Scan for the cell matching the given text and deliver its [x, y] coordinate at center. 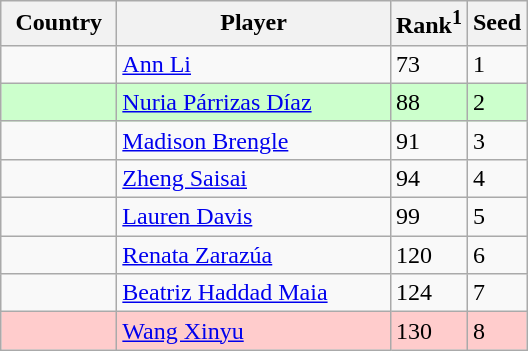
3 [496, 140]
Zheng Saisai [254, 178]
73 [428, 64]
91 [428, 140]
94 [428, 178]
99 [428, 217]
Nuria Párrizas Díaz [254, 102]
Player [254, 24]
7 [496, 293]
124 [428, 293]
130 [428, 331]
Ann Li [254, 64]
5 [496, 217]
Beatriz Haddad Maia [254, 293]
Madison Brengle [254, 140]
88 [428, 102]
Renata Zarazúa [254, 255]
1 [496, 64]
2 [496, 102]
8 [496, 331]
4 [496, 178]
Wang Xinyu [254, 331]
Seed [496, 24]
120 [428, 255]
Lauren Davis [254, 217]
Country [59, 24]
Rank1 [428, 24]
6 [496, 255]
